For the text-containing cell, return its midpoint in [X, Y] coordinate format. 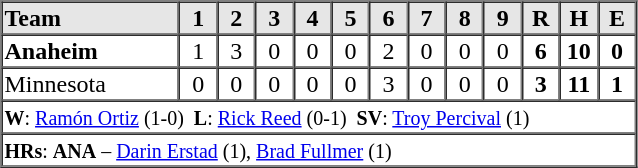
7 [427, 18]
E [617, 18]
R [541, 18]
10 [579, 50]
W: Ramón Ortiz (1-0) L: Rick Reed (0-1) SV: Troy Percival (1) [319, 116]
Minnesota [91, 84]
HRs: ANA – Darin Erstad (1), Brad Fullmer (1) [319, 150]
5 [350, 18]
Team [91, 18]
H [579, 18]
8 [465, 18]
Anaheim [91, 50]
4 [312, 18]
9 [503, 18]
11 [579, 84]
